Identify which cell holds the provided text, then report its [x, y] central coordinate. 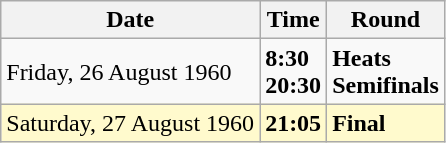
Friday, 26 August 1960 [130, 72]
HeatsSemifinals [386, 72]
Round [386, 20]
21:05 [294, 123]
Date [130, 20]
8:3020:30 [294, 72]
Saturday, 27 August 1960 [130, 123]
Final [386, 123]
Time [294, 20]
